For the text-containing cell, return its midpoint in (x, y) coordinate format. 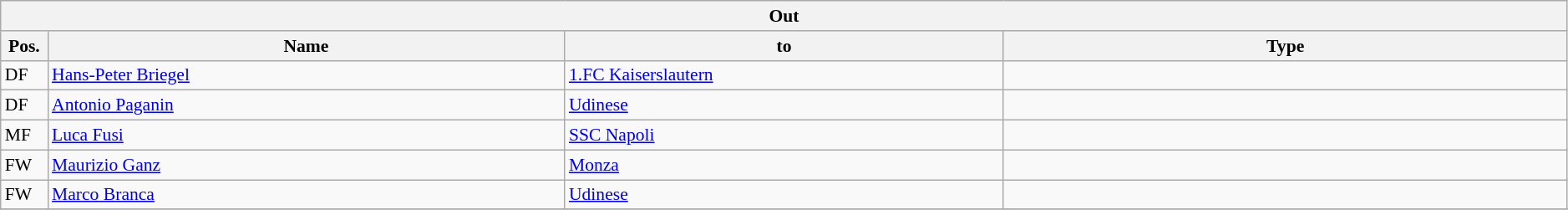
Out (784, 16)
1.FC Kaiserslautern (784, 75)
Maurizio Ganz (306, 165)
Pos. (24, 46)
Name (306, 46)
MF (24, 136)
Hans-Peter Briegel (306, 75)
to (784, 46)
Luca Fusi (306, 136)
Type (1285, 46)
Marco Branca (306, 195)
Monza (784, 165)
SSC Napoli (784, 136)
Antonio Paganin (306, 105)
